Return the [x, y] coordinate for the center point of the cell that contains the specified text.  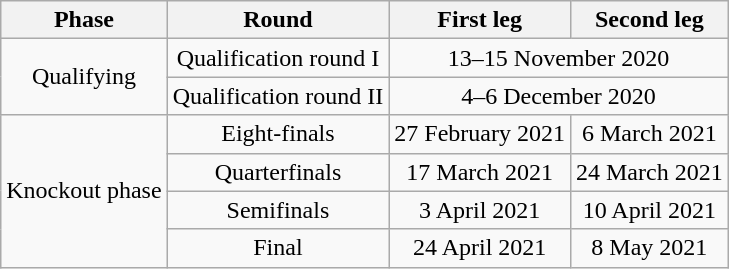
13–15 November 2020 [558, 58]
24 March 2021 [649, 172]
Quarterfinals [278, 172]
Qualifying [84, 77]
6 March 2021 [649, 134]
Phase [84, 20]
Eight-finals [278, 134]
Knockout phase [84, 191]
Qualification round II [278, 96]
10 April 2021 [649, 210]
4–6 December 2020 [558, 96]
24 April 2021 [480, 248]
Round [278, 20]
Second leg [649, 20]
Qualification round I [278, 58]
3 April 2021 [480, 210]
First leg [480, 20]
27 February 2021 [480, 134]
Semifinals [278, 210]
Final [278, 248]
8 May 2021 [649, 248]
17 March 2021 [480, 172]
